Output the [x, y] coordinate of the center of the cell containing the given text.  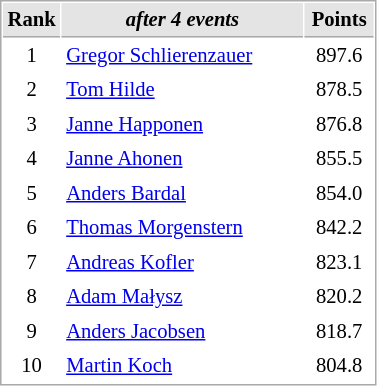
Thomas Morgenstern [183, 228]
Andreas Kofler [183, 262]
820.2 [340, 296]
823.1 [340, 262]
3 [32, 124]
Points [340, 20]
897.6 [340, 56]
6 [32, 228]
804.8 [340, 366]
Gregor Schlierenzauer [183, 56]
4 [32, 158]
Janne Ahonen [183, 158]
876.8 [340, 124]
10 [32, 366]
878.5 [340, 90]
Adam Małysz [183, 296]
9 [32, 332]
Janne Happonen [183, 124]
842.2 [340, 228]
8 [32, 296]
2 [32, 90]
5 [32, 194]
Tom Hilde [183, 90]
854.0 [340, 194]
Martin Koch [183, 366]
after 4 events [183, 20]
Anders Bardal [183, 194]
Anders Jacobsen [183, 332]
818.7 [340, 332]
Rank [32, 20]
7 [32, 262]
1 [32, 56]
855.5 [340, 158]
